Detect which cell encompasses the target text, then output its [X, Y] center coordinate. 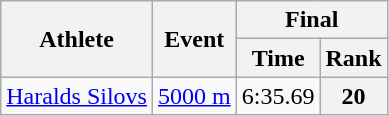
20 [354, 96]
Haralds Silovs [77, 96]
Final [312, 20]
5000 m [194, 96]
Athlete [77, 39]
Rank [354, 58]
6:35.69 [278, 96]
Event [194, 39]
Time [278, 58]
